Return the [x, y] coordinate for the center point of the cell that contains the specified text.  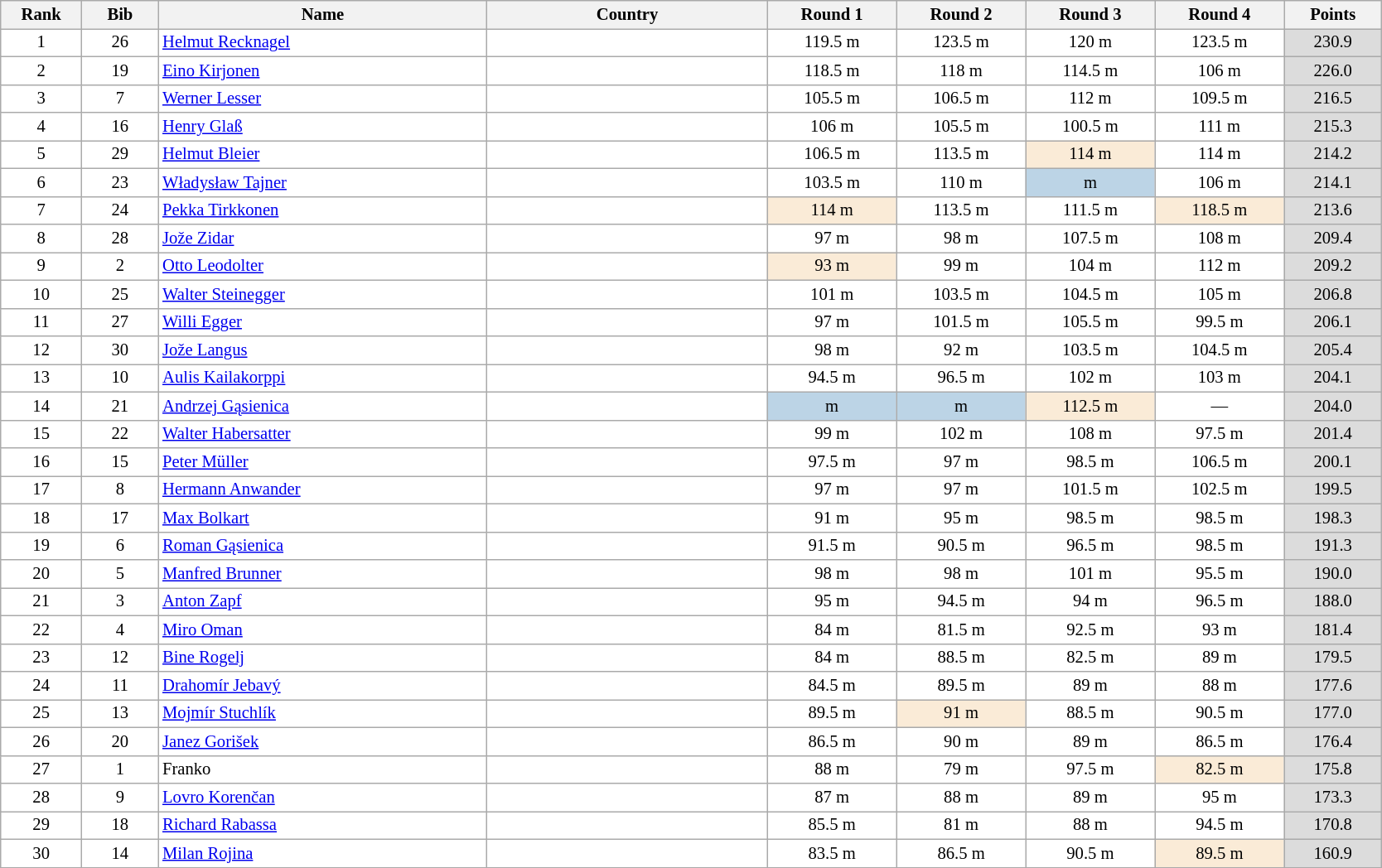
99.5 m [1220, 322]
87 m [832, 798]
120 m [1090, 42]
Round 2 [961, 14]
Andrzej Gąsienica [323, 406]
Milan Rojina [323, 853]
Werner Lesser [323, 99]
190.0 [1333, 574]
92.5 m [1090, 629]
Aulis Kailakorppi [323, 378]
81.5 m [961, 629]
92 m [961, 350]
214.2 [1333, 154]
83.5 m [832, 853]
104 m [1090, 266]
111.5 m [1090, 210]
Drahomír Jebavý [323, 685]
201.4 [1333, 434]
205.4 [1333, 350]
Jože Zidar [323, 238]
177.0 [1333, 713]
114.5 m [1090, 70]
111 m [1220, 127]
Willi Egger [323, 322]
230.9 [1333, 42]
Henry Glaß [323, 127]
200.1 [1333, 461]
198.3 [1333, 518]
215.3 [1333, 127]
Rank [41, 14]
100.5 m [1090, 127]
110 m [961, 182]
188.0 [1333, 601]
84.5 m [832, 685]
Walter Steinegger [323, 294]
Walter Habersatter [323, 434]
204.1 [1333, 378]
Helmut Bleier [323, 154]
Name [323, 14]
160.9 [1333, 853]
Janez Gorišek [323, 741]
226.0 [1333, 70]
170.8 [1333, 825]
85.5 m [832, 825]
Peter Müller [323, 461]
90 m [961, 741]
Jože Langus [323, 350]
105 m [1220, 294]
81 m [961, 825]
107.5 m [1090, 238]
179.5 [1333, 658]
118 m [961, 70]
Bib [121, 14]
216.5 [1333, 99]
Lovro Korenčan [323, 798]
214.1 [1333, 182]
Country [627, 14]
Anton Zapf [323, 601]
209.4 [1333, 238]
Franko [323, 769]
Roman Gąsienica [323, 546]
206.8 [1333, 294]
Points [1333, 14]
Mojmír Stuchlík [323, 713]
Otto Leodolter [323, 266]
Władysław Tajner [323, 182]
Richard Rabassa [323, 825]
Max Bolkart [323, 518]
206.1 [1333, 322]
91.5 m [832, 546]
177.6 [1333, 685]
79 m [961, 769]
199.5 [1333, 489]
213.6 [1333, 210]
109.5 m [1220, 99]
209.2 [1333, 266]
176.4 [1333, 741]
Round 3 [1090, 14]
Miro Oman [323, 629]
Round 1 [832, 14]
Hermann Anwander [323, 489]
112.5 m [1090, 406]
181.4 [1333, 629]
119.5 m [832, 42]
95.5 m [1220, 574]
— [1220, 406]
173.3 [1333, 798]
204.0 [1333, 406]
Bine Rogelj [323, 658]
175.8 [1333, 769]
Pekka Tirkkonen [323, 210]
102.5 m [1220, 489]
Round 4 [1220, 14]
Helmut Recknagel [323, 42]
Eino Kirjonen [323, 70]
Manfred Brunner [323, 574]
191.3 [1333, 546]
103 m [1220, 378]
94 m [1090, 601]
